Determine the [x, y] coordinate at the center of the cell enclosing the given text.  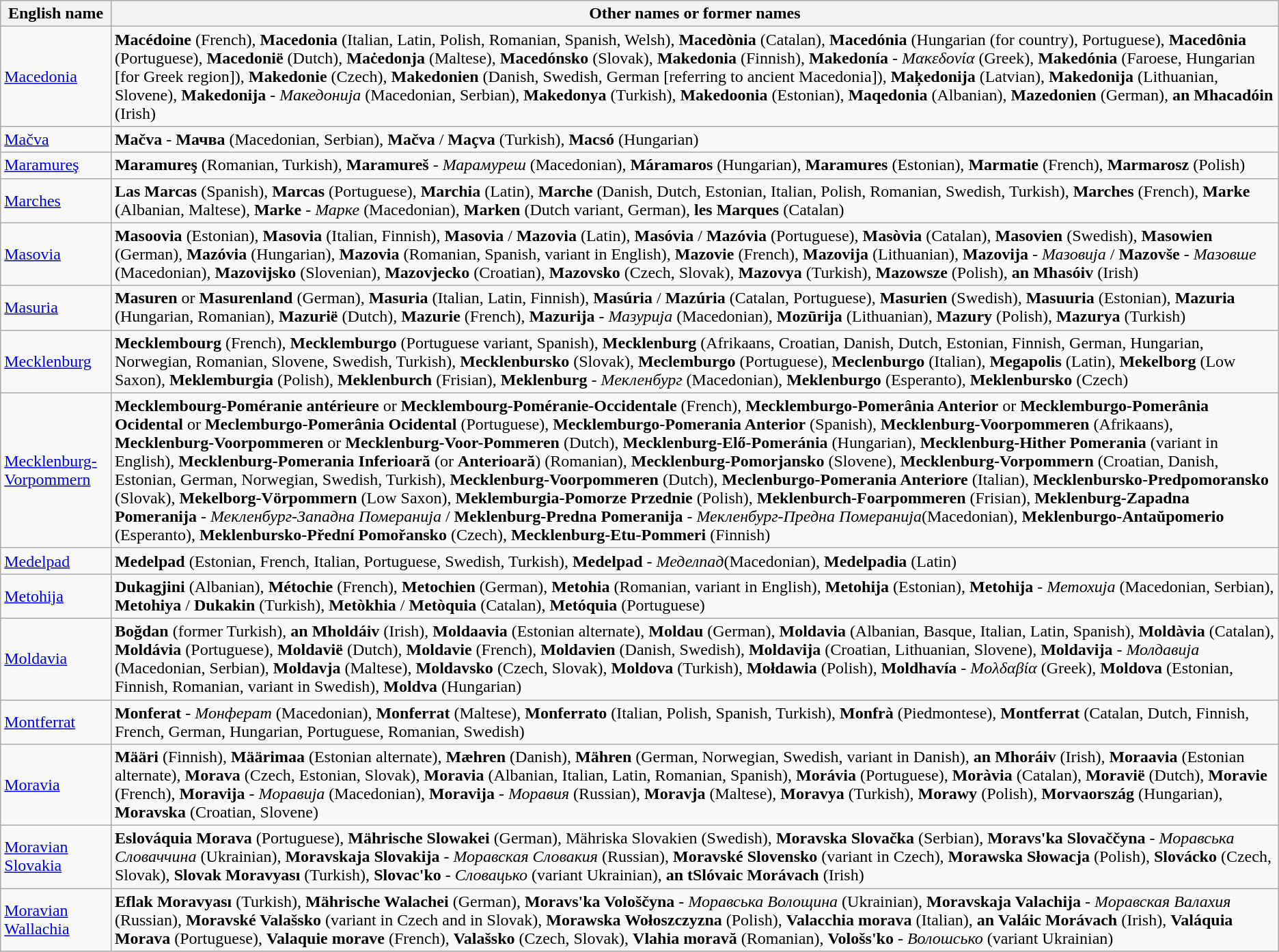
English name [56, 14]
Moldavia [56, 658]
Mačva - Мачва (Macedonian, Serbian), Mačva / Maçva (Turkish), Macsó (Hungarian) [694, 139]
Medelpad [56, 561]
Masovia [56, 254]
Mecklenburg [56, 361]
Moravia [56, 785]
Medelpad (Estonian, French, Italian, Portuguese, Swedish, Turkish), Medelpad - Меделпад(Macedonian), Medelpadia (Latin) [694, 561]
Maramureş [56, 165]
Metohija [56, 596]
Montferrat [56, 721]
Macedonia [56, 76]
Mačva [56, 139]
Maramureş (Romanian, Turkish), Maramureš - Марамуреш (Macedonian), Máramaros (Hungarian), Maramures (Estonian), Marmatie (French), Marmarosz (Polish) [694, 165]
Moravian Wallachia [56, 920]
Marches [56, 201]
Mecklenburg-Vorpommern [56, 470]
Masuria [56, 307]
Other names or former names [694, 14]
Moravian Slovakia [56, 857]
